Pinpoint the cell where the given text exists, returning its (X, Y) midpoint coordinate. 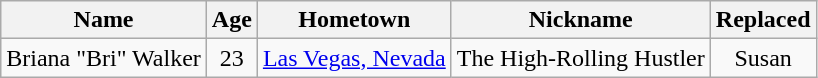
Susan (763, 58)
23 (232, 58)
The High-Rolling Hustler (580, 58)
Nickname (580, 20)
Briana "Bri" Walker (104, 58)
Name (104, 20)
Age (232, 20)
Las Vegas, Nevada (354, 58)
Replaced (763, 20)
Hometown (354, 20)
